Extract the [X, Y] coordinate from the center of the cell holding the provided text.  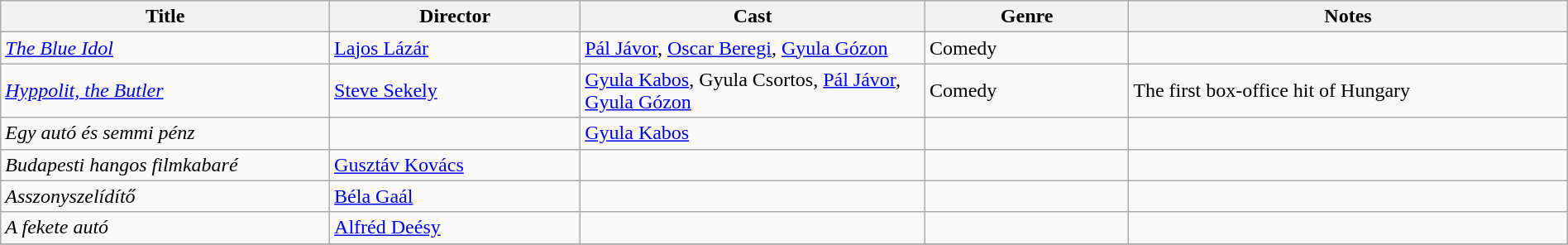
Egy autó és semmi pénz [165, 133]
Genre [1026, 17]
Gyula Kabos, Gyula Csortos, Pál Jávor, Gyula Gózon [753, 91]
Pál Jávor, Oscar Beregi, Gyula Gózon [753, 48]
Director [455, 17]
Gyula Kabos [753, 133]
Steve Sekely [455, 91]
Alfréd Deésy [455, 228]
Budapesti hangos filmkabaré [165, 165]
Cast [753, 17]
Hyppolit, the Butler [165, 91]
Notes [1348, 17]
The first box-office hit of Hungary [1348, 91]
A fekete autó [165, 228]
Title [165, 17]
The Blue Idol [165, 48]
Asszonyszelídítő [165, 196]
Béla Gaál [455, 196]
Gusztáv Kovács [455, 165]
Lajos Lázár [455, 48]
